Return (X, Y) of the center of cell containing provided text 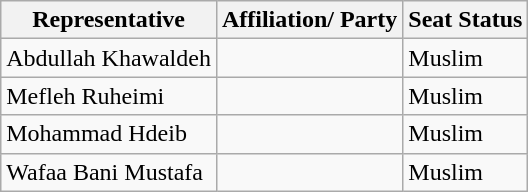
Mefleh Ruheimi (109, 96)
Abdullah Khawaldeh (109, 58)
Seat Status (466, 20)
Representative (109, 20)
Affiliation/ Party (309, 20)
Mohammad Hdeib (109, 134)
Wafaa Bani Mustafa (109, 172)
